For the text-containing cell, return its midpoint in [X, Y] coordinate format. 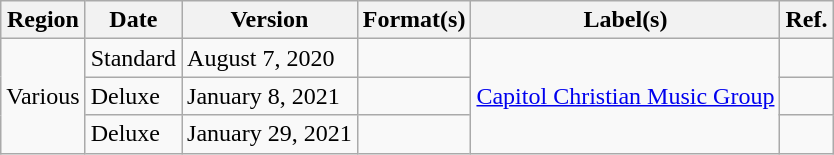
Format(s) [414, 20]
Label(s) [626, 20]
Region [43, 20]
January 8, 2021 [270, 96]
Standard [133, 58]
August 7, 2020 [270, 58]
Date [133, 20]
Various [43, 96]
Version [270, 20]
January 29, 2021 [270, 134]
Ref. [806, 20]
Capitol Christian Music Group [626, 96]
